Return the (x, y) coordinate for the center point of the cell that contains the specified text.  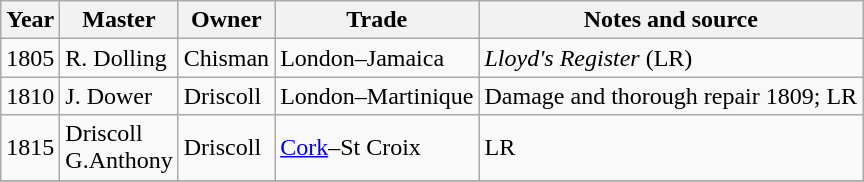
LR (671, 148)
London–Martinique (377, 96)
J. Dower (119, 96)
Damage and thorough repair 1809; LR (671, 96)
Lloyd's Register (LR) (671, 58)
Trade (377, 20)
Year (30, 20)
London–Jamaica (377, 58)
DriscollG.Anthony (119, 148)
1810 (30, 96)
1805 (30, 58)
1815 (30, 148)
Cork–St Croix (377, 148)
Notes and source (671, 20)
Chisman (226, 58)
Master (119, 20)
Owner (226, 20)
R. Dolling (119, 58)
